Scan for the cell matching the given text and deliver its [x, y] coordinate at center. 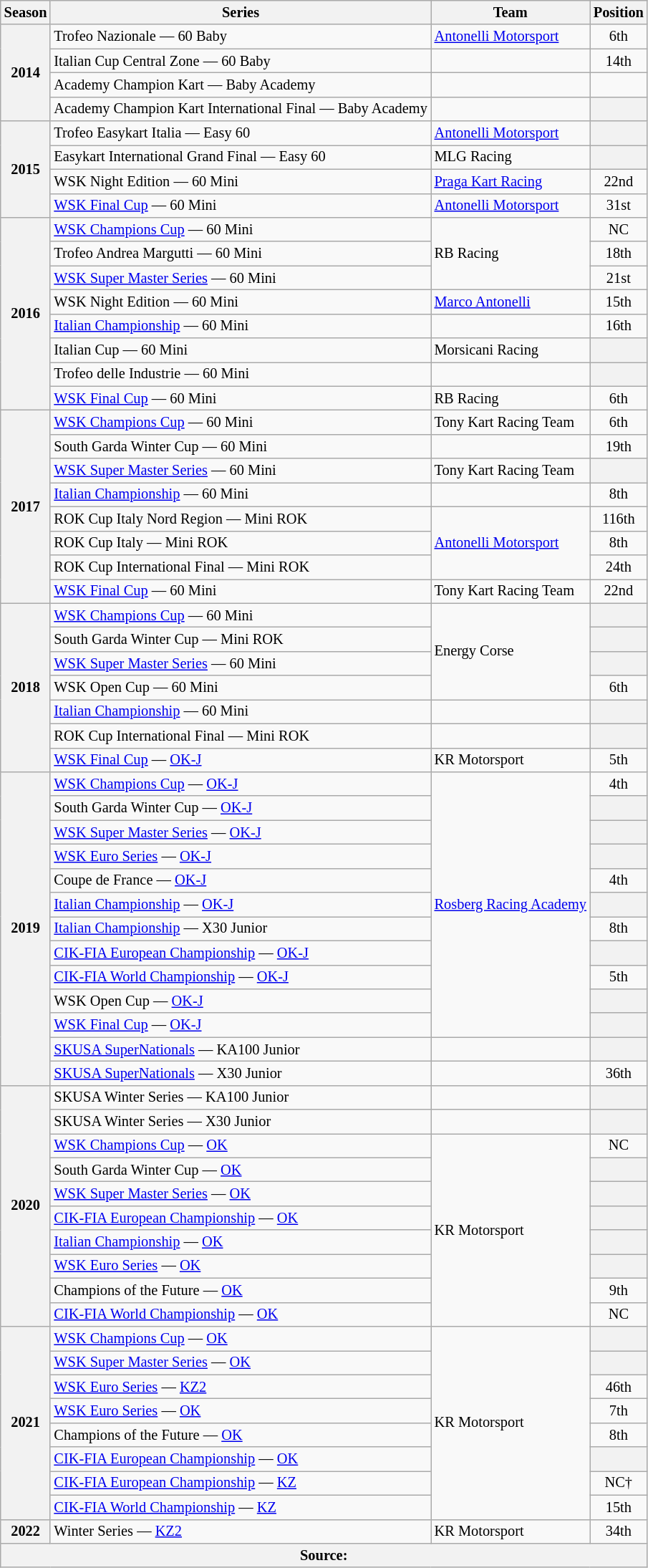
Italian Cup Central Zone — 60 Baby [241, 61]
2021 [26, 1423]
Season [26, 12]
Energy Corse [511, 652]
SKUSA SuperNationals — X30 Junior [241, 1073]
Trofeo Nazionale — 60 Baby [241, 37]
Italian Cup — 60 Mini [241, 350]
2015 [26, 169]
WSK Euro Series — KZ2 [241, 1387]
2016 [26, 314]
116th [619, 519]
Trofeo Andrea Margutti — 60 Mini [241, 254]
South Garda Winter Cup — OK-J [241, 808]
7th [619, 1410]
CIK-FIA World Championship — OK-J [241, 977]
Series [241, 12]
CIK-FIA European Championship — OK-J [241, 953]
2019 [26, 928]
Winter Series — KZ2 [241, 1531]
WSK Champions Cup — OK-J [241, 784]
2018 [26, 688]
South Garda Winter Cup — Mini ROK [241, 639]
14th [619, 61]
16th [619, 326]
Praga Kart Racing [511, 181]
SKUSA Winter Series — KA100 Junior [241, 1097]
SKUSA Winter Series — X30 Junior [241, 1122]
2022 [26, 1531]
34th [619, 1531]
WSK Open Cup — 60 Mini [241, 688]
Easykart International Grand Final — Easy 60 [241, 157]
Morsicani Racing [511, 350]
WSK Super Master Series — OK-J [241, 832]
2017 [26, 506]
Position [619, 12]
2020 [26, 1206]
19th [619, 446]
Italian Championship — OK [241, 1242]
CIK-FIA World Championship — OK [241, 1314]
MLG Racing [511, 157]
South Garda Winter Cup — 60 Mini [241, 446]
ROK Cup Italy Nord Region — Mini ROK [241, 519]
CIK-FIA European Championship — KZ [241, 1483]
CIK-FIA World Championship — KZ [241, 1507]
Rosberg Racing Academy [511, 904]
ROK Cup Italy — Mini ROK [241, 543]
WSK Euro Series — OK-J [241, 856]
Source: [324, 1555]
2014 [26, 73]
9th [619, 1290]
36th [619, 1073]
SKUSA SuperNationals — KA100 Junior [241, 1049]
Italian Championship — X30 Junior [241, 928]
WSK Open Cup — OK-J [241, 1001]
Trofeo Easykart Italia — Easy 60 [241, 133]
24th [619, 567]
Coupe de France — OK-J [241, 880]
Marco Antonelli [511, 302]
NC† [619, 1483]
Italian Championship — OK-J [241, 905]
South Garda Winter Cup — OK [241, 1170]
18th [619, 254]
Academy Champion Kart International Final — Baby Academy [241, 109]
46th [619, 1387]
31st [619, 206]
Academy Champion Kart — Baby Academy [241, 85]
21st [619, 278]
Team [511, 12]
Trofeo delle Industrie — 60 Mini [241, 374]
